Output the [X, Y] coordinate of the center of the cell containing the given text.  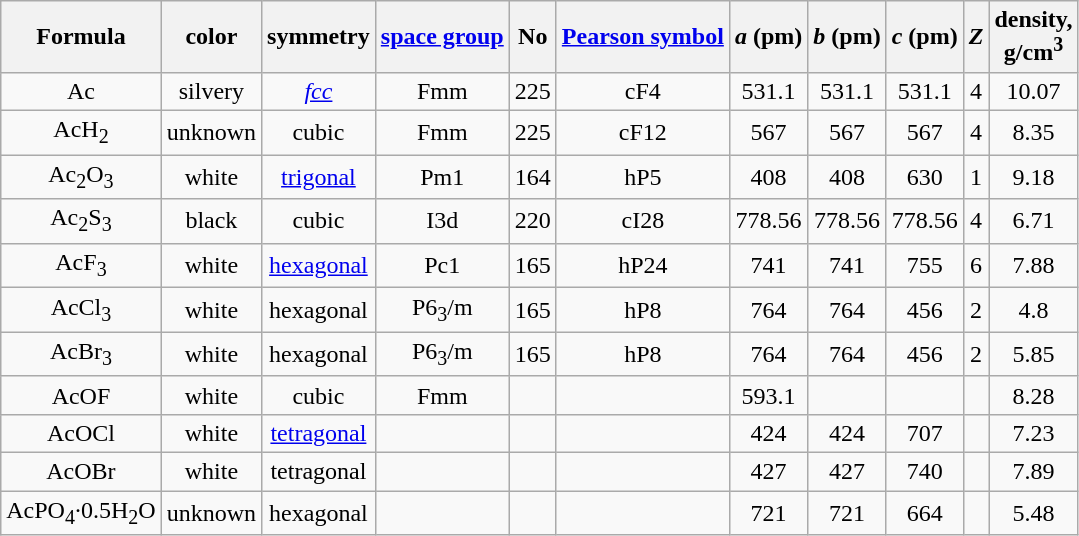
10.07 [1034, 91]
symmetry [319, 37]
b (pm) [847, 37]
Pearson symbol [642, 37]
7.89 [1034, 472]
Pc1 [442, 265]
220 [532, 221]
9.18 [1034, 177]
c (pm) [924, 37]
4.8 [1034, 310]
density, g/cm3 [1034, 37]
707 [924, 433]
hP5 [642, 177]
5.48 [1034, 513]
593.1 [768, 395]
No [532, 37]
AcCl3 [81, 310]
1 [976, 177]
I3d [442, 221]
7.88 [1034, 265]
Formula [81, 37]
cF12 [642, 132]
8.35 [1034, 132]
Ac [81, 91]
740 [924, 472]
7.23 [1034, 433]
6.71 [1034, 221]
630 [924, 177]
hP24 [642, 265]
664 [924, 513]
AcBr3 [81, 354]
5.85 [1034, 354]
fcc [319, 91]
Z [976, 37]
AcH2 [81, 132]
AcPO4·0.5H2O [81, 513]
164 [532, 177]
black [211, 221]
Pm1 [442, 177]
8.28 [1034, 395]
Ac2O3 [81, 177]
space group [442, 37]
cF4 [642, 91]
6 [976, 265]
755 [924, 265]
AcOBr [81, 472]
a (pm) [768, 37]
AcF3 [81, 265]
cI28 [642, 221]
silvery [211, 91]
Ac2S3 [81, 221]
color [211, 37]
AcOCl [81, 433]
AcOF [81, 395]
trigonal [319, 177]
